Identify which cell holds the provided text, then report its (X, Y) central coordinate. 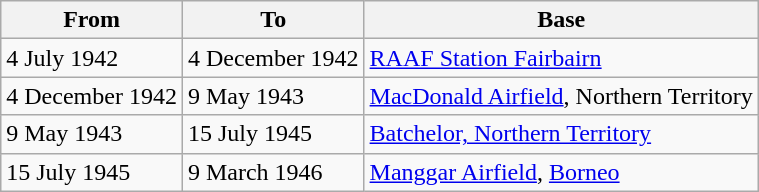
Manggar Airfield, Borneo (561, 172)
4 July 1942 (92, 58)
Batchelor, Northern Territory (561, 134)
RAAF Station Fairbairn (561, 58)
Base (561, 20)
9 March 1946 (273, 172)
From (92, 20)
MacDonald Airfield, Northern Territory (561, 96)
To (273, 20)
